Return the [x, y] coordinate for the center point of the cell that contains the specified text.  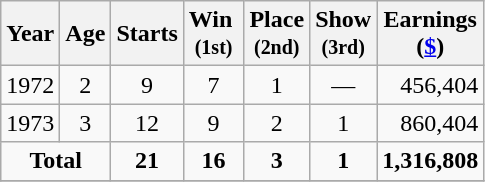
Win (1st) [214, 34]
1,316,808 [430, 161]
7 [214, 85]
21 [147, 161]
Earnings($) [430, 34]
1973 [30, 123]
860,404 [430, 123]
Total [56, 161]
Age [86, 34]
— [344, 85]
Show(3rd) [344, 34]
Starts [147, 34]
456,404 [430, 85]
12 [147, 123]
1972 [30, 85]
16 [214, 161]
Year [30, 34]
Place(2nd) [277, 34]
